Provide the (x, y) coordinate of the cell's center where the given text is located.  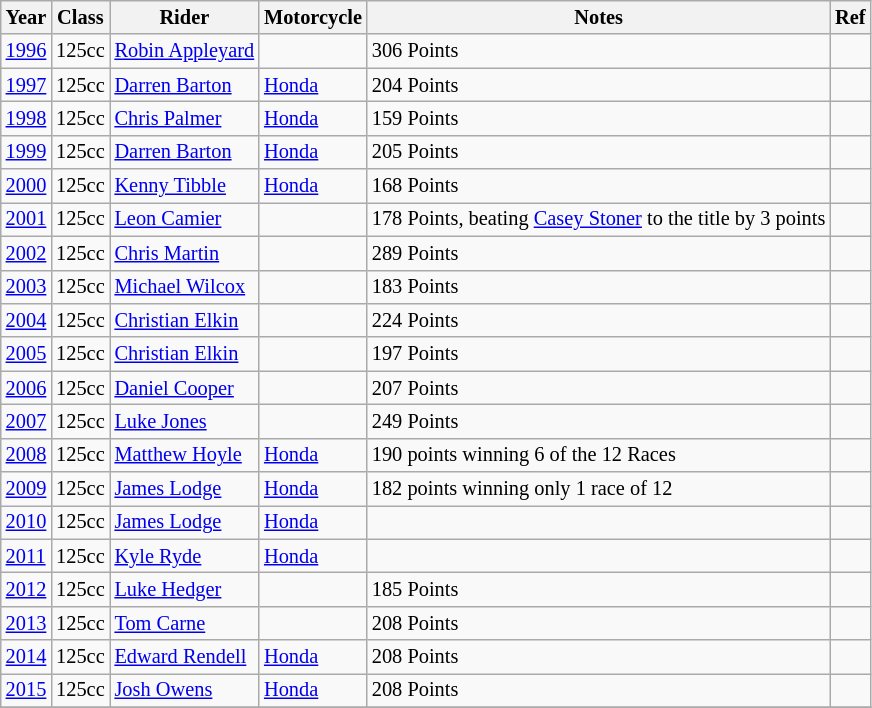
1996 (26, 51)
306 Points (598, 51)
2013 (26, 623)
Luke Jones (185, 421)
159 Points (598, 118)
224 Points (598, 320)
Chris Palmer (185, 118)
2004 (26, 320)
Josh Owens (185, 690)
Luke Hedger (185, 589)
Kenny Tibble (185, 186)
204 Points (598, 85)
2009 (26, 489)
2014 (26, 657)
2007 (26, 421)
289 Points (598, 253)
2001 (26, 219)
2002 (26, 253)
Chris Martin (185, 253)
2006 (26, 388)
207 Points (598, 388)
Class (80, 17)
2008 (26, 455)
Year (26, 17)
Notes (598, 17)
Leon Camier (185, 219)
2011 (26, 556)
1999 (26, 152)
2010 (26, 522)
168 Points (598, 186)
Ref (850, 17)
Robin Appleyard (185, 51)
2000 (26, 186)
2005 (26, 354)
Matthew Hoyle (185, 455)
190 points winning 6 of the 12 Races (598, 455)
Rider (185, 17)
178 Points, beating Casey Stoner to the title by 3 points (598, 219)
182 points winning only 1 race of 12 (598, 489)
2012 (26, 589)
Motorcycle (313, 17)
Kyle Ryde (185, 556)
185 Points (598, 589)
1997 (26, 85)
183 Points (598, 287)
205 Points (598, 152)
197 Points (598, 354)
Daniel Cooper (185, 388)
249 Points (598, 421)
Edward Rendell (185, 657)
Tom Carne (185, 623)
2003 (26, 287)
2015 (26, 690)
Michael Wilcox (185, 287)
1998 (26, 118)
